Output the (X, Y) coordinate of the center of the cell containing the given text.  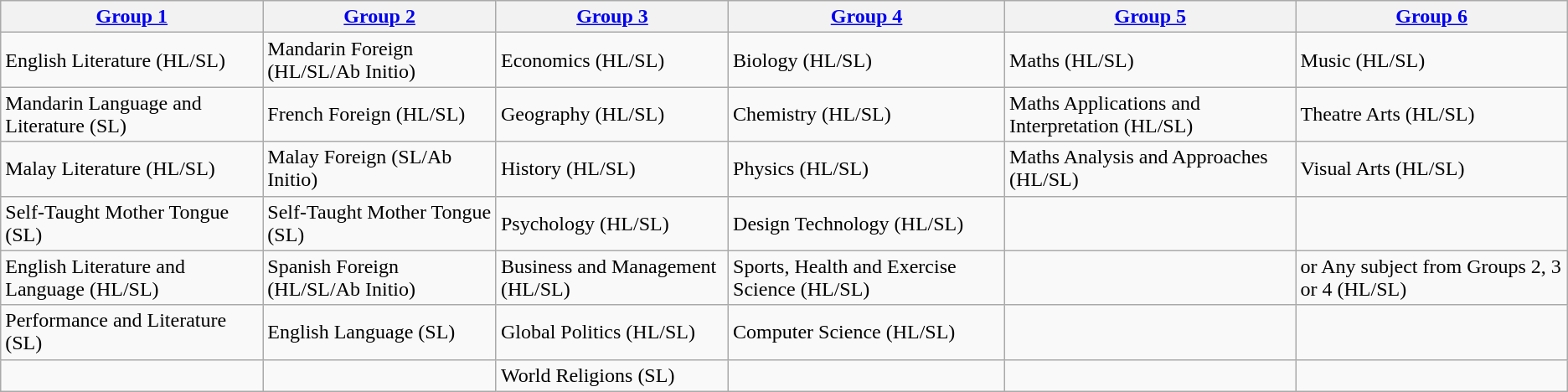
Design Technology (HL/SL) (867, 223)
Global Politics (HL/SL) (611, 332)
English Language (SL) (380, 332)
Malay Literature (HL/SL) (132, 169)
English Literature and Language (HL/SL) (132, 278)
Geography (HL/SL) (611, 114)
Group 3 (611, 17)
Group 1 (132, 17)
Computer Science (HL/SL) (867, 332)
Maths Analysis and Approaches (HL/SL) (1151, 169)
Chemistry (HL/SL) (867, 114)
Maths Applications and Interpretation (HL/SL) (1151, 114)
English Literature (HL/SL) (132, 60)
Performance and Literature (SL) (132, 332)
Malay Foreign (SL/Ab Initio) (380, 169)
Psychology (HL/SL) (611, 223)
Maths (HL/SL) (1151, 60)
or Any subject from Groups 2, 3 or 4 (HL/SL) (1431, 278)
Business and Management (HL/SL) (611, 278)
Music (HL/SL) (1431, 60)
Group 6 (1431, 17)
Mandarin Foreign (HL/SL/Ab Initio) (380, 60)
World Religions (SL) (611, 375)
History (HL/SL) (611, 169)
Group 4 (867, 17)
Mandarin Language and Literature (SL) (132, 114)
Theatre Arts (HL/SL) (1431, 114)
Economics (HL/SL) (611, 60)
Biology (HL/SL) (867, 60)
Group 5 (1151, 17)
Group 2 (380, 17)
French Foreign (HL/SL) (380, 114)
Visual Arts (HL/SL) (1431, 169)
Spanish Foreign (HL/SL/Ab Initio) (380, 278)
Physics (HL/SL) (867, 169)
Sports, Health and Exercise Science (HL/SL) (867, 278)
